Return the (x, y) coordinate for the center point of the cell that contains the specified text.  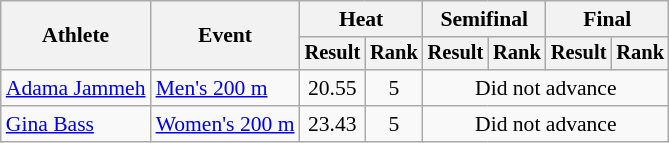
23.43 (333, 124)
Event (226, 36)
Athlete (76, 36)
Men's 200 m (226, 88)
Women's 200 m (226, 124)
Adama Jammeh (76, 88)
20.55 (333, 88)
Final (608, 19)
Heat (362, 19)
Gina Bass (76, 124)
Semifinal (484, 19)
